Locate the cell with the specified text and output its (X, Y) center coordinate. 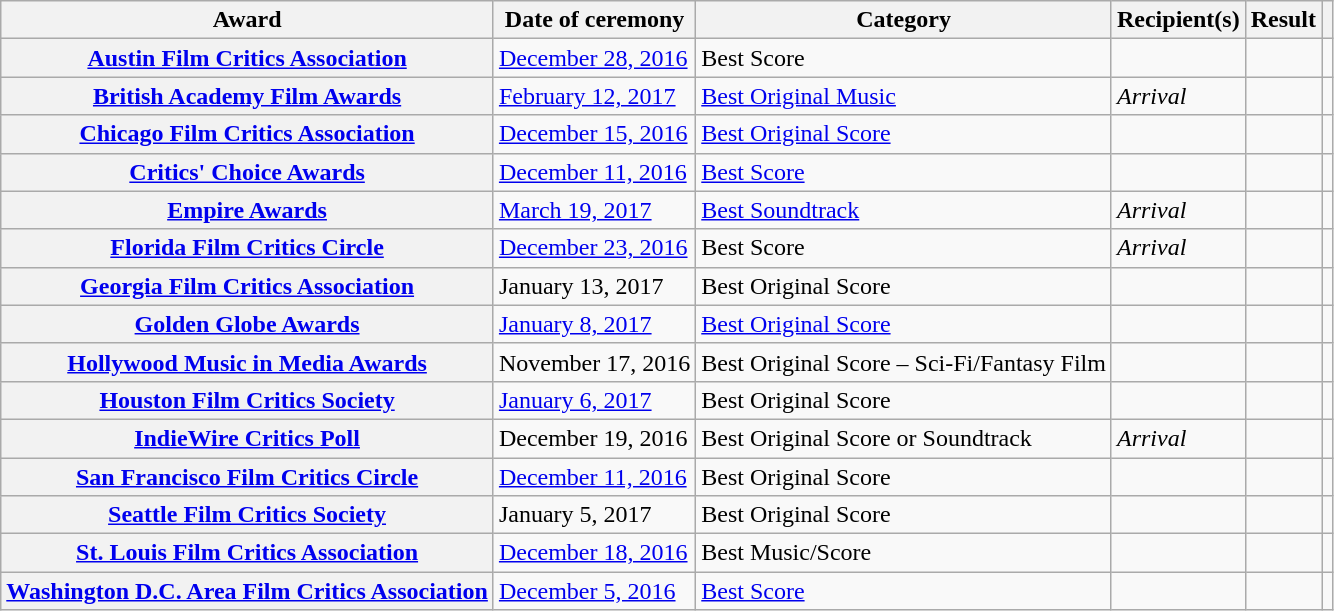
December 28, 2016 (594, 58)
Best Music/Score (904, 553)
Golden Globe Awards (248, 324)
Chicago Film Critics Association (248, 134)
Date of ceremony (594, 20)
December 19, 2016 (594, 438)
January 5, 2017 (594, 515)
Best Original Score or Soundtrack (904, 438)
February 12, 2017 (594, 96)
December 23, 2016 (594, 248)
Critics' Choice Awards (248, 172)
Result (1283, 20)
Empire Awards (248, 210)
Washington D.C. Area Film Critics Association (248, 591)
Recipient(s) (1178, 20)
December 18, 2016 (594, 553)
Category (904, 20)
November 17, 2016 (594, 362)
Best Original Score – Sci-Fi/Fantasy Film (904, 362)
March 19, 2017 (594, 210)
Florida Film Critics Circle (248, 248)
January 13, 2017 (594, 286)
IndieWire Critics Poll (248, 438)
Hollywood Music in Media Awards (248, 362)
January 8, 2017 (594, 324)
Georgia Film Critics Association (248, 286)
St. Louis Film Critics Association (248, 553)
December 15, 2016 (594, 134)
January 6, 2017 (594, 400)
Award (248, 20)
Best Soundtrack (904, 210)
Seattle Film Critics Society (248, 515)
Houston Film Critics Society (248, 400)
December 5, 2016 (594, 591)
San Francisco Film Critics Circle (248, 477)
Austin Film Critics Association (248, 58)
British Academy Film Awards (248, 96)
Best Original Music (904, 96)
